Output the [X, Y] coordinate of the center of the cell containing the given text.  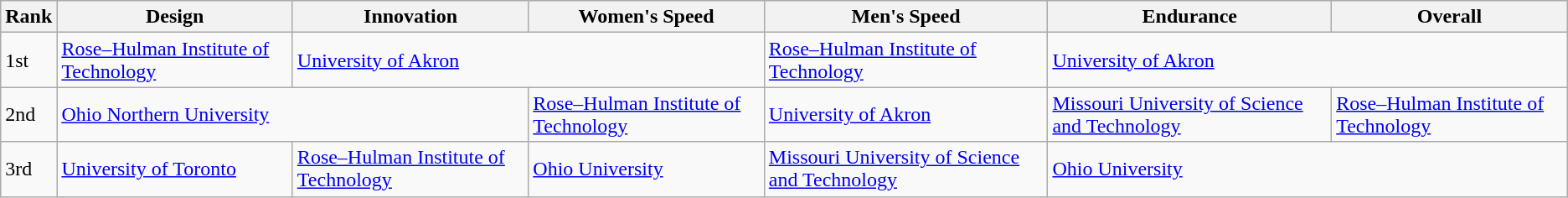
2nd [28, 114]
Women's Speed [647, 17]
1st [28, 60]
3rd [28, 169]
Design [174, 17]
Overall [1450, 17]
Rank [28, 17]
University of Toronto [174, 169]
Innovation [410, 17]
Endurance [1189, 17]
Men's Speed [906, 17]
Ohio Northern University [293, 114]
